Pinpoint the cell where the given text exists, returning its [x, y] midpoint coordinate. 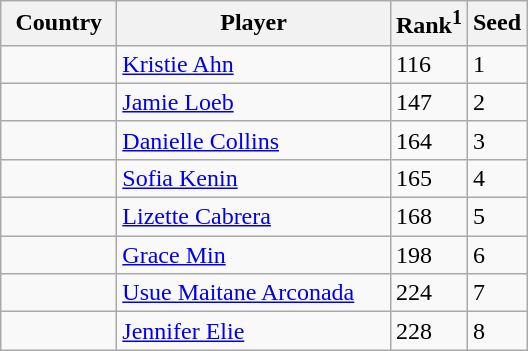
Kristie Ahn [254, 64]
4 [496, 178]
Jennifer Elie [254, 331]
165 [428, 178]
5 [496, 217]
Grace Min [254, 255]
Rank1 [428, 24]
Sofia Kenin [254, 178]
198 [428, 255]
Player [254, 24]
Jamie Loeb [254, 102]
164 [428, 140]
224 [428, 293]
Usue Maitane Arconada [254, 293]
3 [496, 140]
116 [428, 64]
Lizette Cabrera [254, 217]
6 [496, 255]
Danielle Collins [254, 140]
1 [496, 64]
228 [428, 331]
168 [428, 217]
2 [496, 102]
147 [428, 102]
8 [496, 331]
7 [496, 293]
Country [59, 24]
Seed [496, 24]
